Determine the [X, Y] coordinate at the center of the cell enclosing the given text.  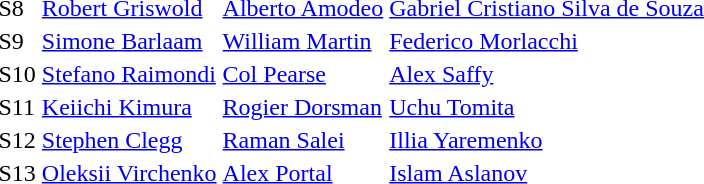
Col Pearse [303, 74]
Raman Salei [303, 140]
Keiichi Kimura [129, 107]
Rogier Dorsman [303, 107]
Stefano Raimondi [129, 74]
William Martin [303, 41]
Simone Barlaam [129, 41]
Stephen Clegg [129, 140]
